Return (X, Y) of the center of cell containing provided text 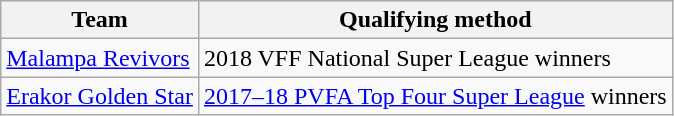
2017–18 PVFA Top Four Super League winners (435, 96)
Erakor Golden Star (100, 96)
Qualifying method (435, 20)
2018 VFF National Super League winners (435, 58)
Malampa Revivors (100, 58)
Team (100, 20)
